Capture the cell that displays the provided text and extract its (x, y) central coordinate. 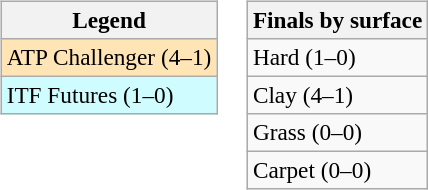
ATP Challenger (4–1) (108, 57)
Legend (108, 20)
ITF Futures (1–0) (108, 95)
Carpet (0–0) (337, 171)
Grass (0–0) (337, 133)
Finals by surface (337, 20)
Clay (4–1) (337, 95)
Hard (1–0) (337, 57)
